Search for the cell housing the specified text and yield its [X, Y] center coordinate. 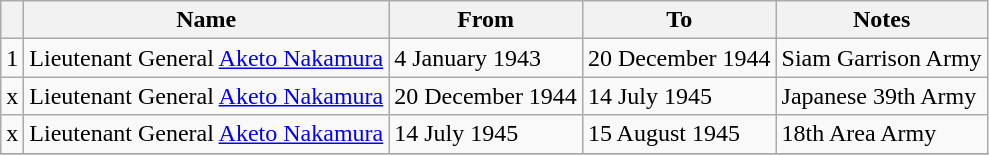
From [486, 20]
4 January 1943 [486, 58]
Japanese 39th Army [882, 96]
18th Area Army [882, 134]
1 [12, 58]
Siam Garrison Army [882, 58]
To [679, 20]
15 August 1945 [679, 134]
Notes [882, 20]
Name [206, 20]
